Extract the [x, y] coordinate from the center of the cell holding the provided text.  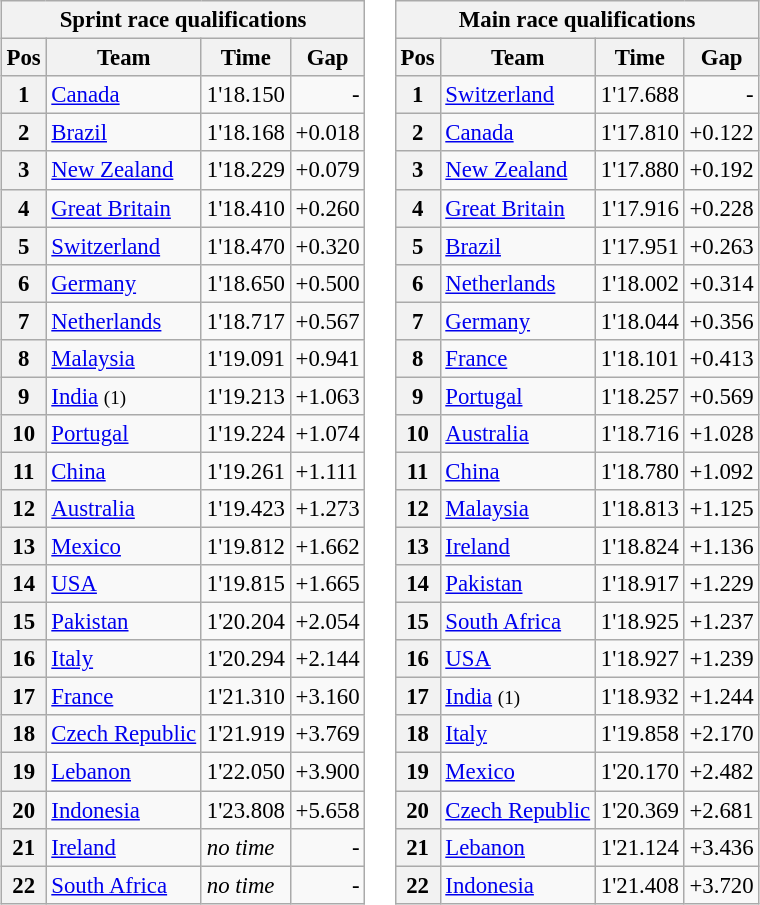
+1.125 [722, 509]
+3.900 [328, 772]
+2.170 [722, 734]
1'21.919 [246, 734]
1'17.916 [640, 208]
1'19.224 [246, 434]
1'21.124 [640, 847]
1'18.168 [246, 133]
+1.244 [722, 697]
1'18.917 [640, 584]
1'18.257 [640, 396]
+0.500 [328, 283]
+0.122 [722, 133]
+1.136 [722, 546]
1'18.150 [246, 95]
1'17.688 [640, 95]
+2.144 [328, 659]
+2.482 [722, 772]
1'18.470 [246, 246]
+1.063 [328, 396]
+0.018 [328, 133]
1'19.213 [246, 396]
1'20.204 [246, 622]
1'18.925 [640, 622]
1'18.101 [640, 358]
+1.665 [328, 584]
1'18.932 [640, 697]
1'21.408 [640, 885]
1'19.812 [246, 546]
+0.192 [722, 170]
1'18.813 [640, 509]
+0.569 [722, 396]
+0.567 [328, 321]
+1.092 [722, 471]
1'18.780 [640, 471]
+2.681 [722, 809]
1'19.815 [246, 584]
+1.273 [328, 509]
1'18.927 [640, 659]
+1.237 [722, 622]
+3.436 [722, 847]
+0.263 [722, 246]
+2.054 [328, 622]
1'20.294 [246, 659]
1'18.002 [640, 283]
+0.356 [722, 321]
+3.720 [722, 885]
+0.320 [328, 246]
+0.079 [328, 170]
+0.228 [722, 208]
1'17.880 [640, 170]
1'17.810 [640, 133]
+1.028 [722, 434]
1'19.091 [246, 358]
+3.769 [328, 734]
1'18.824 [640, 546]
+0.941 [328, 358]
1'17.951 [640, 246]
Sprint race qualifications [183, 20]
+1.111 [328, 471]
1'19.423 [246, 509]
1'18.229 [246, 170]
1'23.808 [246, 809]
+1.074 [328, 434]
+1.662 [328, 546]
1'18.410 [246, 208]
+0.314 [722, 283]
+0.260 [328, 208]
1'18.717 [246, 321]
1'19.261 [246, 471]
+3.160 [328, 697]
1'18.650 [246, 283]
1'20.369 [640, 809]
1'22.050 [246, 772]
+0.413 [722, 358]
1'18.716 [640, 434]
1'20.170 [640, 772]
Main race qualifications [577, 20]
+1.229 [722, 584]
1'21.310 [246, 697]
1'18.044 [640, 321]
+5.658 [328, 809]
+1.239 [722, 659]
1'19.858 [640, 734]
